Return [x, y] of the center of cell containing provided text 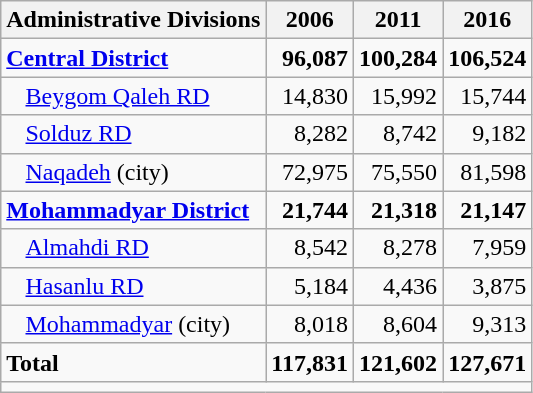
Total [134, 362]
100,284 [398, 58]
21,744 [310, 210]
14,830 [310, 96]
3,875 [488, 286]
21,318 [398, 210]
121,602 [398, 362]
Mohammadyar (city) [134, 324]
2011 [398, 20]
8,278 [398, 248]
Naqadeh (city) [134, 172]
21,147 [488, 210]
Beygom Qaleh RD [134, 96]
96,087 [310, 58]
8,018 [310, 324]
Central District [134, 58]
8,604 [398, 324]
117,831 [310, 362]
81,598 [488, 172]
9,182 [488, 134]
Almahdi RD [134, 248]
5,184 [310, 286]
9,313 [488, 324]
72,975 [310, 172]
8,542 [310, 248]
15,992 [398, 96]
2006 [310, 20]
Mohammadyar District [134, 210]
127,671 [488, 362]
Solduz RD [134, 134]
8,282 [310, 134]
7,959 [488, 248]
75,550 [398, 172]
Administrative Divisions [134, 20]
Hasanlu RD [134, 286]
8,742 [398, 134]
106,524 [488, 58]
2016 [488, 20]
4,436 [398, 286]
15,744 [488, 96]
